Determine the (x, y) coordinate at the center of the cell enclosing the given text.  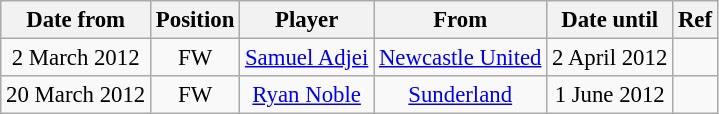
Player (307, 20)
2 March 2012 (76, 58)
Ref (696, 20)
Newcastle United (460, 58)
2 April 2012 (610, 58)
Date from (76, 20)
Ryan Noble (307, 95)
1 June 2012 (610, 95)
Samuel Adjei (307, 58)
20 March 2012 (76, 95)
From (460, 20)
Date until (610, 20)
Position (196, 20)
Sunderland (460, 95)
